Find where the given text appears and provide that cell's center as (x, y) coordinate. 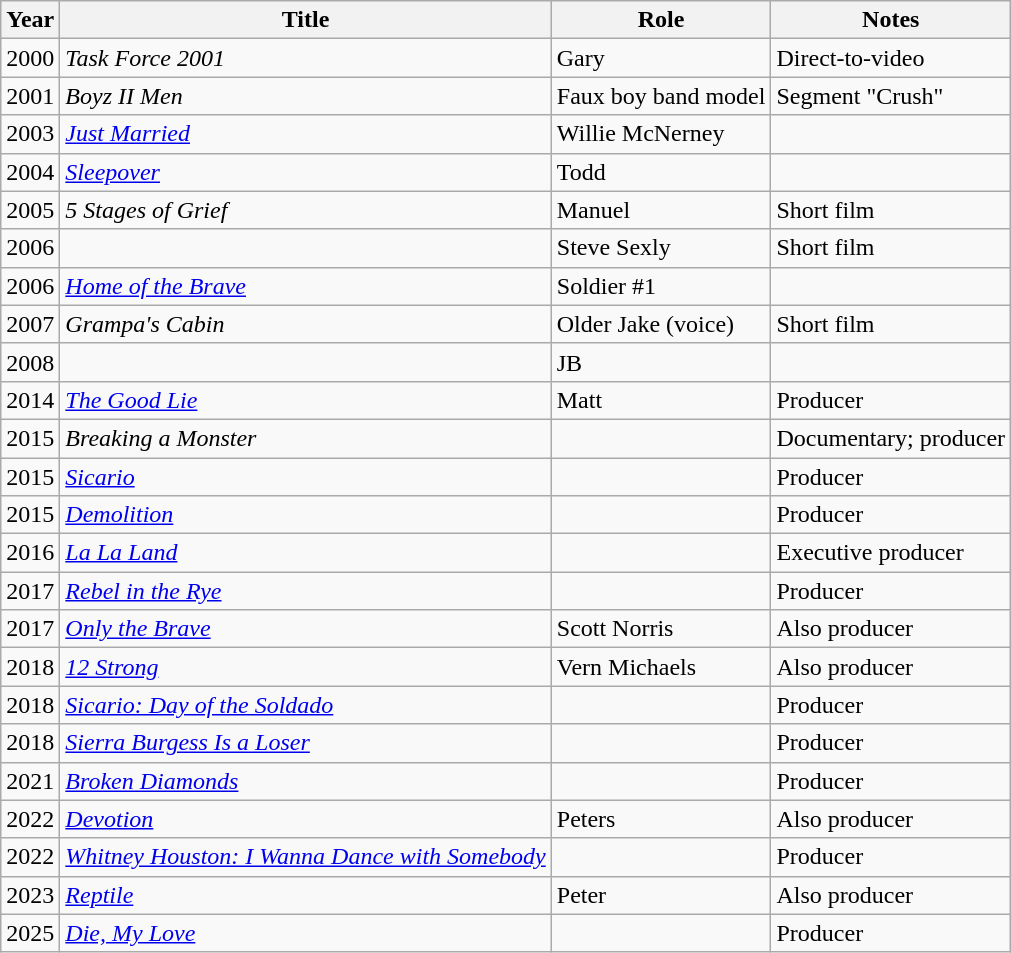
Role (661, 20)
Vern Michaels (661, 667)
2023 (30, 895)
12 Strong (306, 667)
Notes (891, 20)
2025 (30, 933)
Steve Sexly (661, 248)
Rebel in the Rye (306, 591)
Just Married (306, 134)
2008 (30, 362)
2001 (30, 96)
Sicario: Day of the Soldado (306, 705)
5 Stages of Grief (306, 210)
2005 (30, 210)
2003 (30, 134)
Year (30, 20)
Matt (661, 400)
Segment "Crush" (891, 96)
Todd (661, 172)
Sleepover (306, 172)
Peter (661, 895)
Older Jake (voice) (661, 324)
Peters (661, 819)
Home of the Brave (306, 286)
Sicario (306, 477)
Sierra Burgess Is a Loser (306, 743)
Die, My Love (306, 933)
Devotion (306, 819)
Willie McNerney (661, 134)
Boyz II Men (306, 96)
Direct-to-video (891, 58)
2021 (30, 781)
Faux boy band model (661, 96)
Only the Brave (306, 629)
Executive producer (891, 553)
2014 (30, 400)
Manuel (661, 210)
The Good Lie (306, 400)
Gary (661, 58)
Title (306, 20)
Reptile (306, 895)
2016 (30, 553)
La La Land (306, 553)
Demolition (306, 515)
Scott Norris (661, 629)
Soldier #1 (661, 286)
Task Force 2001 (306, 58)
Documentary; producer (891, 438)
Breaking a Monster (306, 438)
2004 (30, 172)
2007 (30, 324)
Whitney Houston: I Wanna Dance with Somebody (306, 857)
2000 (30, 58)
Broken Diamonds (306, 781)
JB (661, 362)
Grampa's Cabin (306, 324)
